Provide the (X, Y) coordinate of the cell's center where the given text is located.  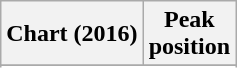
Peakposition (189, 34)
Chart (2016) (72, 34)
